Identify which cell holds the provided text, then report its (x, y) central coordinate. 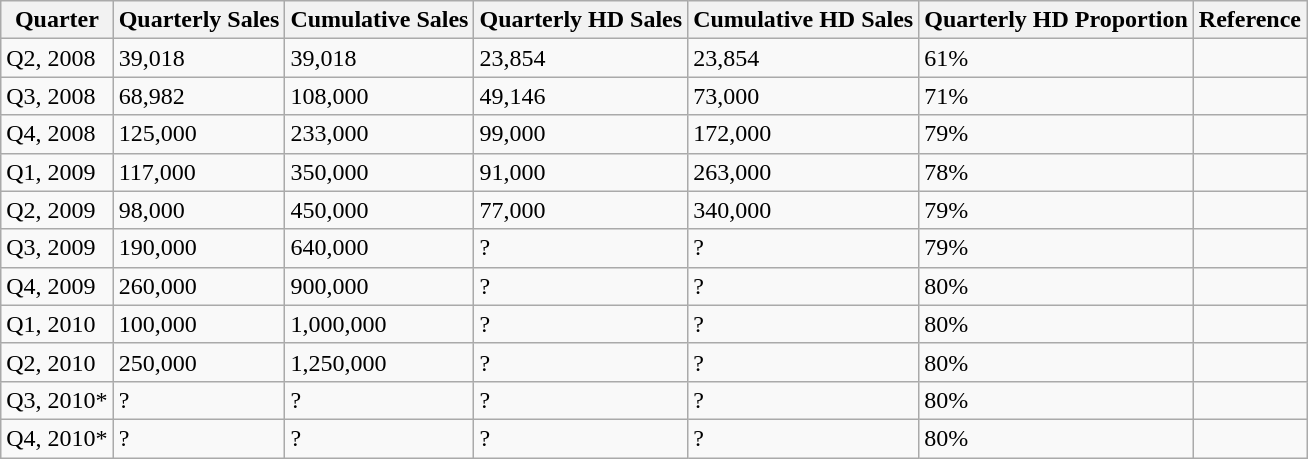
Q2, 2009 (57, 210)
Reference (1250, 20)
61% (1056, 58)
117,000 (199, 172)
77,000 (581, 210)
Q1, 2010 (57, 324)
100,000 (199, 324)
Cumulative HD Sales (804, 20)
91,000 (581, 172)
1,250,000 (380, 362)
Q2, 2008 (57, 58)
350,000 (380, 172)
Quarterly HD Sales (581, 20)
450,000 (380, 210)
Q4, 2010* (57, 438)
Q4, 2008 (57, 134)
68,982 (199, 96)
Quarterly HD Proportion (1056, 20)
640,000 (380, 248)
900,000 (380, 286)
260,000 (199, 286)
Q2, 2010 (57, 362)
Q3, 2008 (57, 96)
1,000,000 (380, 324)
Quarter (57, 20)
99,000 (581, 134)
Q3, 2010* (57, 400)
71% (1056, 96)
125,000 (199, 134)
233,000 (380, 134)
Quarterly Sales (199, 20)
108,000 (380, 96)
263,000 (804, 172)
172,000 (804, 134)
Q4, 2009 (57, 286)
190,000 (199, 248)
98,000 (199, 210)
78% (1056, 172)
73,000 (804, 96)
Cumulative Sales (380, 20)
340,000 (804, 210)
Q1, 2009 (57, 172)
Q3, 2009 (57, 248)
250,000 (199, 362)
49,146 (581, 96)
